Provide the (X, Y) coordinate of the cell's center where the given text is located.  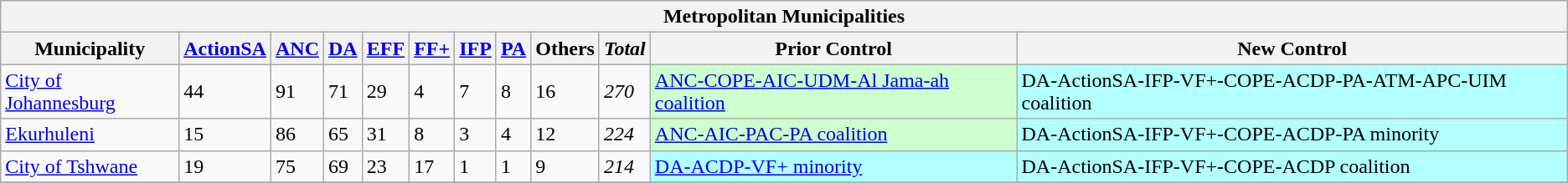
City of Johannesburg (90, 92)
86 (297, 135)
Others (565, 48)
7 (476, 92)
Prior Control (833, 48)
214 (625, 166)
3 (476, 135)
71 (343, 92)
City of Tshwane (90, 166)
Ekurhuleni (90, 135)
23 (385, 166)
IFP (476, 48)
91 (297, 92)
Municipality (90, 48)
16 (565, 92)
12 (565, 135)
Metropolitan Municipalities (784, 17)
ANC (297, 48)
New Control (1292, 48)
44 (225, 92)
29 (385, 92)
FF+ (432, 48)
ANC-COPE-AIC-UDM-Al Jama-ah coalition (833, 92)
PA (513, 48)
69 (343, 166)
15 (225, 135)
DA-ActionSA-IFP-VF+-COPE-ACDP-PA minority (1292, 135)
EFF (385, 48)
DA (343, 48)
ANC-AIC-PAC-PA coalition (833, 135)
DA-ActionSA-IFP-VF+-COPE-ACDP-PA-ATM-APC-UIM coalition (1292, 92)
DA-ACDP-VF+ minority (833, 166)
19 (225, 166)
17 (432, 166)
65 (343, 135)
270 (625, 92)
Total (625, 48)
31 (385, 135)
224 (625, 135)
DA-ActionSA-IFP-VF+-COPE-ACDP coalition (1292, 166)
ActionSA (225, 48)
9 (565, 166)
75 (297, 166)
